For the text-containing cell, return its midpoint in [X, Y] coordinate format. 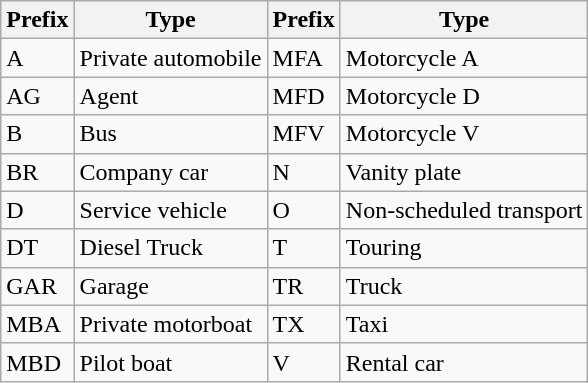
Taxi [464, 324]
DT [38, 248]
Motorcycle A [464, 58]
MFD [304, 96]
Vanity plate [464, 172]
GAR [38, 286]
Non-scheduled transport [464, 210]
TR [304, 286]
Service vehicle [170, 210]
Garage [170, 286]
D [38, 210]
Pilot boat [170, 362]
N [304, 172]
BR [38, 172]
Private automobile [170, 58]
MBA [38, 324]
MFV [304, 134]
Truck [464, 286]
Touring [464, 248]
T [304, 248]
TX [304, 324]
Bus [170, 134]
Private motorboat [170, 324]
V [304, 362]
Rental car [464, 362]
MFA [304, 58]
Company car [170, 172]
O [304, 210]
Diesel Truck [170, 248]
MBD [38, 362]
Agent [170, 96]
AG [38, 96]
A [38, 58]
Motorcycle V [464, 134]
Motorcycle D [464, 96]
B [38, 134]
